Locate the cell with the specified text and output its (x, y) center coordinate. 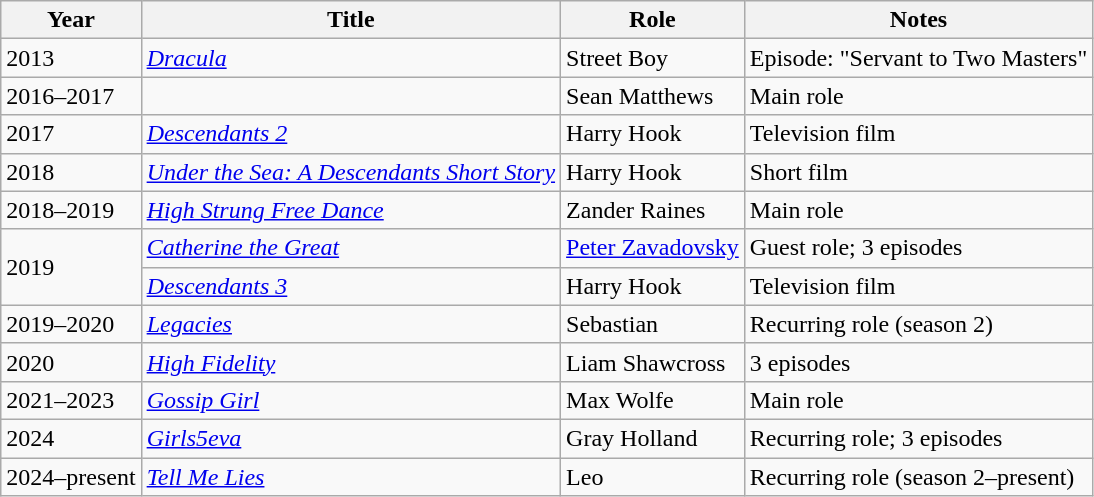
Dracula (350, 58)
2024 (71, 438)
Descendants 2 (350, 134)
Recurring role; 3 episodes (918, 438)
2018 (71, 172)
Liam Shawcross (653, 362)
2019 (71, 267)
Max Wolfe (653, 400)
Notes (918, 20)
Sean Matthews (653, 96)
Role (653, 20)
Girls5eva (350, 438)
Guest role; 3 episodes (918, 248)
Street Boy (653, 58)
Descendants 3 (350, 286)
Title (350, 20)
2019–2020 (71, 324)
2016–2017 (71, 96)
2024–present (71, 477)
Episode: "Servant to Two Masters" (918, 58)
High Strung Free Dance (350, 210)
Under the Sea: A Descendants Short Story (350, 172)
High Fidelity (350, 362)
Sebastian (653, 324)
Catherine the Great (350, 248)
Recurring role (season 2–present) (918, 477)
Peter Zavadovsky (653, 248)
Zander Raines (653, 210)
2013 (71, 58)
Year (71, 20)
Legacies (350, 324)
Gray Holland (653, 438)
Recurring role (season 2) (918, 324)
Leo (653, 477)
2018–2019 (71, 210)
3 episodes (918, 362)
2021–2023 (71, 400)
2017 (71, 134)
Gossip Girl (350, 400)
Tell Me Lies (350, 477)
Short film (918, 172)
2020 (71, 362)
